Pinpoint the cell where the given text exists, returning its [x, y] midpoint coordinate. 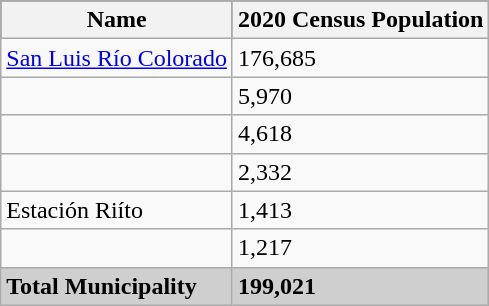
2,332 [360, 172]
1,217 [360, 248]
San Luis Río Colorado [117, 58]
Estación Riíto [117, 210]
5,970 [360, 96]
1,413 [360, 210]
Total Municipality [117, 286]
4,618 [360, 134]
Name [117, 20]
176,685 [360, 58]
2020 Census Population [360, 20]
199,021 [360, 286]
